Output the (x, y) coordinate of the center of the cell containing the given text.  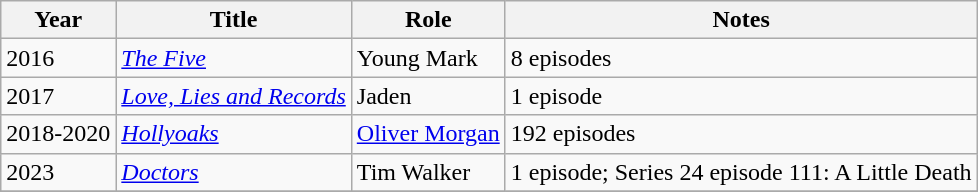
Jaden (428, 96)
Notes (741, 20)
Title (234, 20)
Love, Lies and Records (234, 96)
1 episode; Series 24 episode 111: A Little Death (741, 172)
Year (58, 20)
2023 (58, 172)
Young Mark (428, 58)
Hollyoaks (234, 134)
Tim Walker (428, 172)
The Five (234, 58)
Oliver Morgan (428, 134)
8 episodes (741, 58)
2017 (58, 96)
1 episode (741, 96)
192 episodes (741, 134)
Role (428, 20)
2018-2020 (58, 134)
2016 (58, 58)
Doctors (234, 172)
